Extract the [x, y] coordinate from the center of the cell holding the provided text.  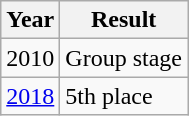
Result [124, 20]
2010 [30, 58]
Group stage [124, 58]
5th place [124, 96]
Year [30, 20]
2018 [30, 96]
